Scan for the cell matching the given text and deliver its (x, y) coordinate at center. 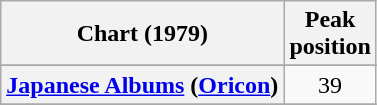
39 (330, 85)
Japanese Albums (Oricon) (142, 85)
Chart (1979) (142, 34)
Peakposition (330, 34)
